Return the (X, Y) coordinate for the center point of the cell that contains the specified text.  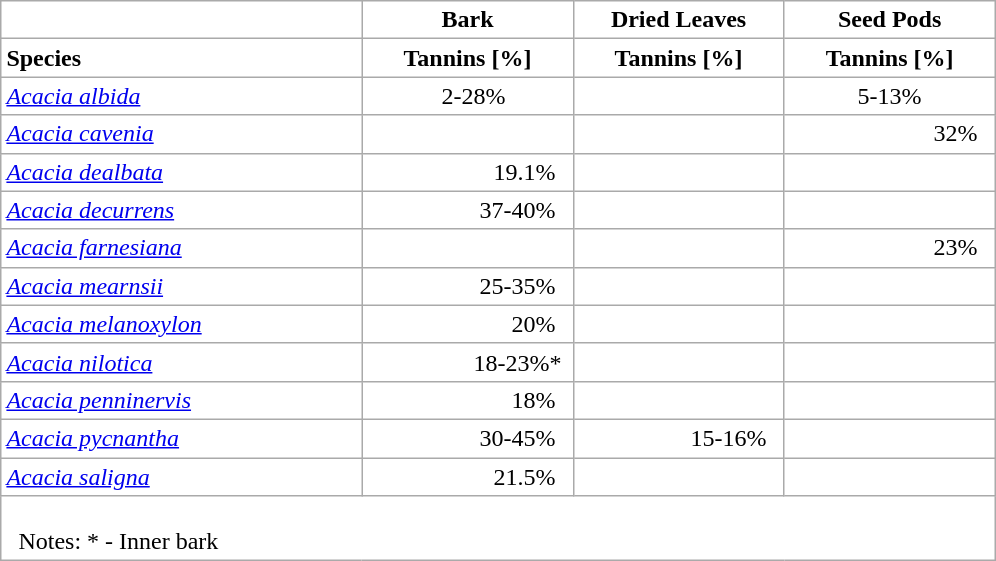
30-45% (468, 438)
21.5% (468, 477)
Acacia decurrens (182, 210)
Acacia farnesiana (182, 248)
15-16% (678, 438)
Acacia albida (182, 96)
2-28% (468, 96)
19.1% (468, 172)
Acacia pycnantha (182, 438)
5-13% (890, 96)
20% (468, 324)
Bark (468, 20)
Notes: * - Inner bark (498, 528)
18% (468, 400)
Acacia saligna (182, 477)
Acacia cavenia (182, 134)
18-23%* (468, 362)
37-40% (468, 210)
Acacia melanoxylon (182, 324)
Acacia dealbata (182, 172)
Seed Pods (890, 20)
Acacia nilotica (182, 362)
32% (890, 134)
25-35% (468, 286)
Acacia penninervis (182, 400)
23% (890, 248)
Dried Leaves (678, 20)
Species (182, 58)
Acacia mearnsii (182, 286)
